Identify which cell holds the provided text, then report its [X, Y] central coordinate. 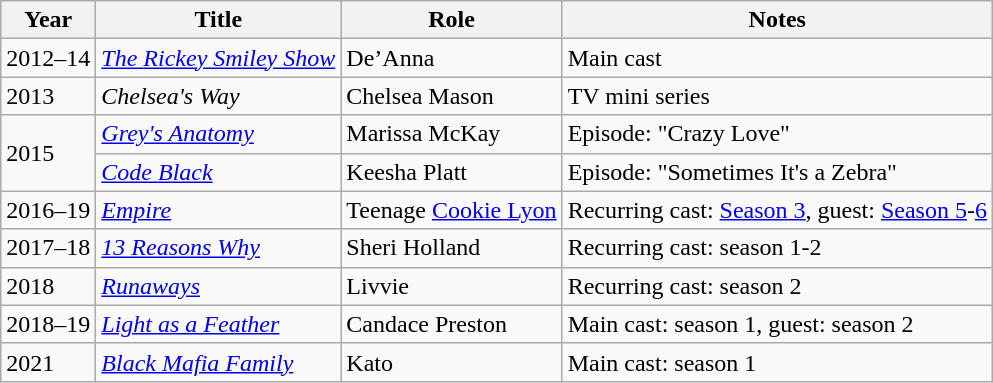
Runaways [218, 286]
Main cast [777, 58]
Marissa McKay [452, 134]
Code Black [218, 172]
2018 [48, 286]
Teenage Cookie Lyon [452, 210]
Episode: "Sometimes It's a Zebra" [777, 172]
Livvie [452, 286]
Main cast: season 1, guest: season 2 [777, 324]
2015 [48, 153]
Candace Preston [452, 324]
Recurring cast: Season 3, guest: Season 5-6 [777, 210]
2012–14 [48, 58]
Title [218, 20]
Sheri Holland [452, 248]
Role [452, 20]
Keesha Platt [452, 172]
2017–18 [48, 248]
2016–19 [48, 210]
Episode: "Crazy Love" [777, 134]
The Rickey Smiley Show [218, 58]
De’Anna [452, 58]
TV mini series [777, 96]
Empire [218, 210]
Main cast: season 1 [777, 362]
2021 [48, 362]
Kato [452, 362]
Chelsea's Way [218, 96]
Recurring cast: season 1-2 [777, 248]
Year [48, 20]
Black Mafia Family [218, 362]
Recurring cast: season 2 [777, 286]
Grey's Anatomy [218, 134]
2018–19 [48, 324]
Notes [777, 20]
2013 [48, 96]
13 Reasons Why [218, 248]
Light as a Feather [218, 324]
Chelsea Mason [452, 96]
